Search for the cell housing the specified text and yield its (x, y) center coordinate. 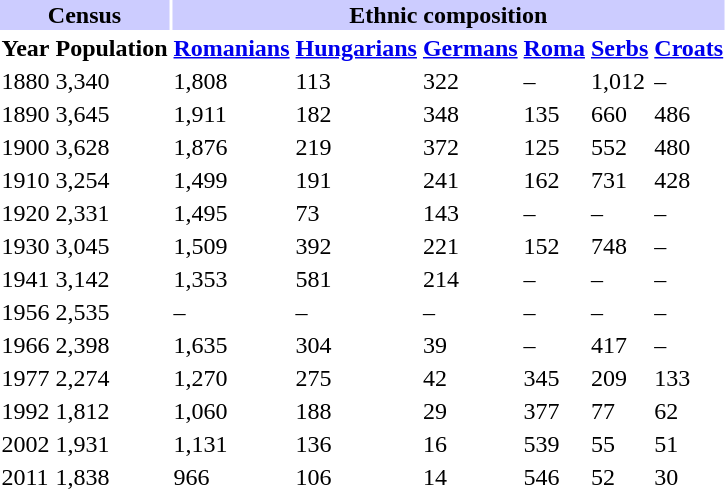
73 (356, 213)
2,398 (112, 345)
1956 (26, 312)
1,808 (232, 81)
1,876 (232, 147)
304 (356, 345)
Population (112, 48)
Romanians (232, 48)
42 (470, 378)
51 (689, 444)
221 (470, 246)
1920 (26, 213)
2,535 (112, 312)
191 (356, 180)
1900 (26, 147)
219 (356, 147)
1,495 (232, 213)
275 (356, 378)
3,340 (112, 81)
136 (356, 444)
188 (356, 411)
16 (470, 444)
392 (356, 246)
55 (619, 444)
182 (356, 114)
209 (619, 378)
133 (689, 378)
486 (689, 114)
348 (470, 114)
1,812 (112, 411)
2,331 (112, 213)
3,045 (112, 246)
Croats (689, 48)
1,270 (232, 378)
2,274 (112, 378)
Year (26, 48)
1977 (26, 378)
162 (554, 180)
Ethnic composition (448, 15)
Germans (470, 48)
3,645 (112, 114)
428 (689, 180)
39 (470, 345)
581 (356, 279)
214 (470, 279)
135 (554, 114)
3,254 (112, 180)
77 (619, 411)
152 (554, 246)
748 (619, 246)
143 (470, 213)
1,931 (112, 444)
241 (470, 180)
1910 (26, 180)
1,131 (232, 444)
731 (619, 180)
1,499 (232, 180)
539 (554, 444)
1,635 (232, 345)
113 (356, 81)
1992 (26, 411)
Census (84, 15)
1,012 (619, 81)
1,509 (232, 246)
1966 (26, 345)
Serbs (619, 48)
552 (619, 147)
1,353 (232, 279)
3,142 (112, 279)
1,060 (232, 411)
377 (554, 411)
660 (619, 114)
417 (619, 345)
1890 (26, 114)
3,628 (112, 147)
1880 (26, 81)
1941 (26, 279)
2002 (26, 444)
Hungarians (356, 48)
62 (689, 411)
372 (470, 147)
29 (470, 411)
345 (554, 378)
480 (689, 147)
125 (554, 147)
Roma (554, 48)
322 (470, 81)
1930 (26, 246)
1,911 (232, 114)
